For the text-containing cell, return its midpoint in (x, y) coordinate format. 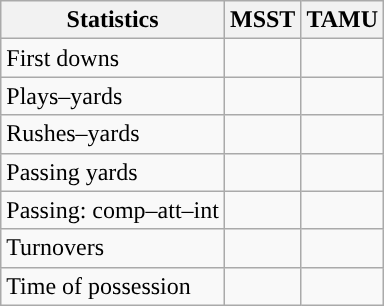
Passing yards (113, 172)
Turnovers (113, 248)
Rushes–yards (113, 134)
Time of possession (113, 286)
Passing: comp–att–int (113, 210)
Plays–yards (113, 96)
Statistics (113, 20)
First downs (113, 58)
TAMU (342, 20)
MSST (262, 20)
